Provide the (X, Y) coordinate of the cell's center where the given text is located.  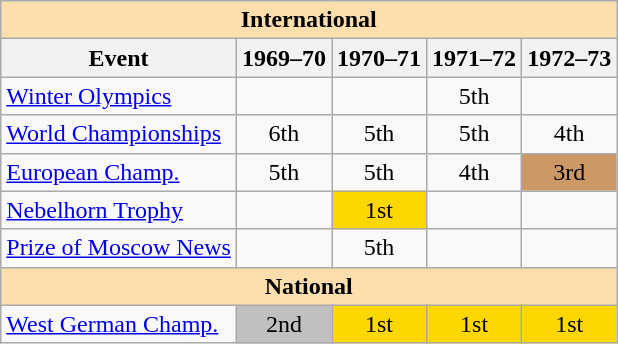
Event (119, 58)
1970–71 (380, 58)
Nebelhorn Trophy (119, 210)
2nd (284, 324)
World Championships (119, 134)
National (309, 286)
1972–73 (570, 58)
1969–70 (284, 58)
International (309, 20)
Prize of Moscow News (119, 248)
European Champ. (119, 172)
3rd (570, 172)
Winter Olympics (119, 96)
1971–72 (474, 58)
6th (284, 134)
West German Champ. (119, 324)
